Scan for the cell matching the given text and deliver its [x, y] coordinate at center. 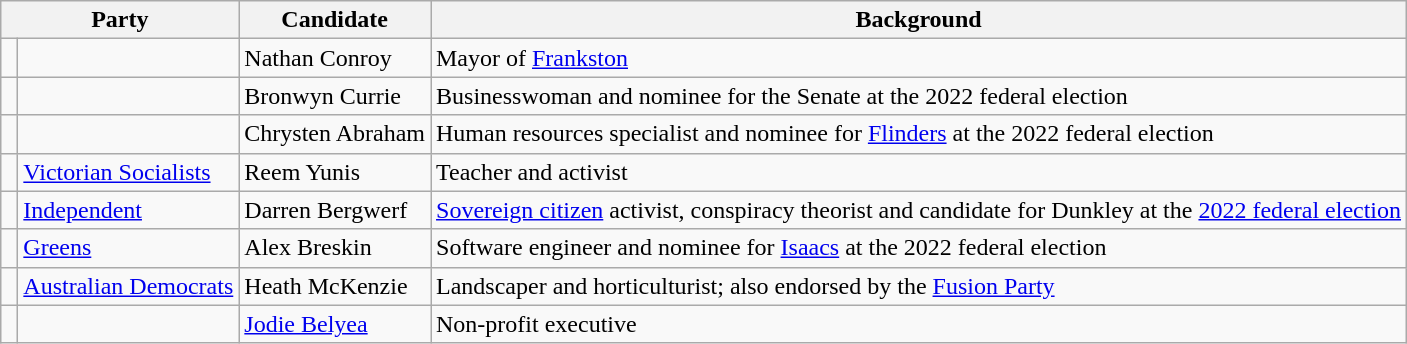
Independent [128, 210]
Jodie Belyea [335, 324]
Alex Breskin [335, 248]
Heath McKenzie [335, 286]
Teacher and activist [918, 172]
Reem Yunis [335, 172]
Background [918, 20]
Greens [128, 248]
Software engineer and nominee for Isaacs at the 2022 federal election [918, 248]
Mayor of Frankston [918, 58]
Party [120, 20]
Landscaper and horticulturist; also endorsed by the Fusion Party [918, 286]
Australian Democrats [128, 286]
Nathan Conroy [335, 58]
Human resources specialist and nominee for Flinders at the 2022 federal election [918, 134]
Bronwyn Currie [335, 96]
Victorian Socialists [128, 172]
Darren Bergwerf [335, 210]
Businesswoman and nominee for the Senate at the 2022 federal election [918, 96]
Sovereign citizen activist, conspiracy theorist and candidate for Dunkley at the 2022 federal election [918, 210]
Chrysten Abraham [335, 134]
Candidate [335, 20]
Non-profit executive [918, 324]
